Search for the cell housing the specified text and yield its (X, Y) center coordinate. 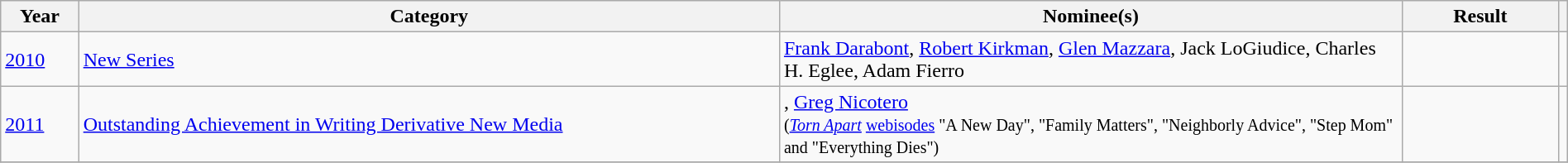
Year (40, 17)
Result (1480, 17)
Category (428, 17)
Frank Darabont, Robert Kirkman, Glen Mazzara, Jack LoGiudice, Charles H. Eglee, Adam Fierro (1090, 60)
, Greg Nicotero (Torn Apart webisodes "A New Day", "Family Matters", "Neighborly Advice", "Step Mom" and "Everything Dies") (1090, 124)
2010 (40, 60)
New Series (428, 60)
Outstanding Achievement in Writing Derivative New Media (428, 124)
Nominee(s) (1090, 17)
2011 (40, 124)
